Return the (x, y) coordinate for the center point of the cell that contains the specified text.  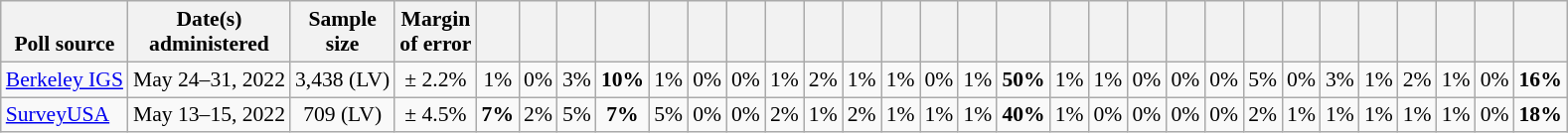
Samplesize (342, 32)
May 13–15, 2022 (209, 115)
10% (622, 79)
40% (1023, 115)
Poll source (65, 32)
May 24–31, 2022 (209, 79)
Date(s)administered (209, 32)
16% (1540, 79)
50% (1023, 79)
709 (LV) (342, 115)
Marginof error (435, 32)
± 4.5% (435, 115)
SurveyUSA (65, 115)
18% (1540, 115)
3,438 (LV) (342, 79)
Berkeley IGS (65, 79)
± 2.2% (435, 79)
